Search for the cell housing the specified text and yield its [X, Y] center coordinate. 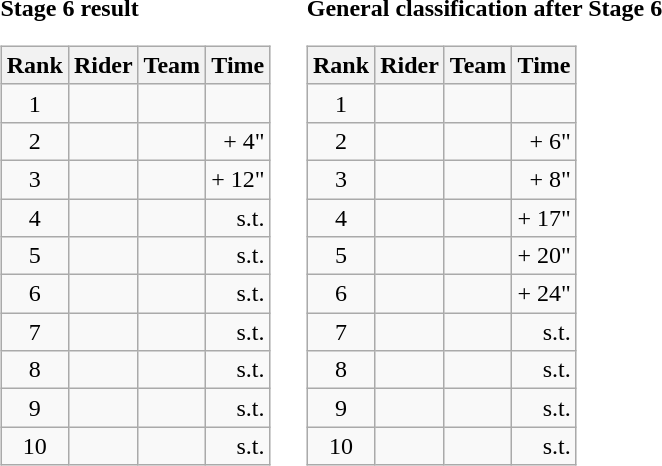
+ 24" [544, 294]
+ 8" [544, 179]
+ 12" [238, 179]
+ 17" [544, 217]
+ 20" [544, 256]
+ 6" [544, 141]
+ 4" [238, 141]
